Output the (X, Y) coordinate of the center of the cell containing the given text.  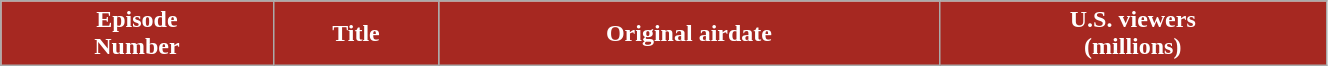
Original airdate (689, 34)
U.S. viewers(millions) (1132, 34)
Title (356, 34)
Episode Number (137, 34)
